Locate the cell with the specified text and output its [X, Y] center coordinate. 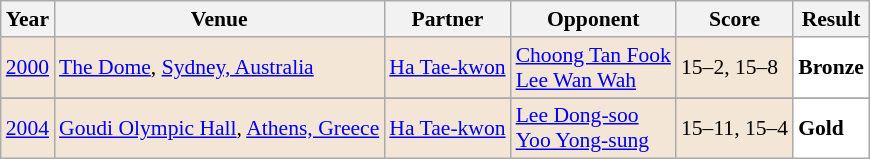
Score [734, 19]
Partner [447, 19]
Lee Dong-soo Yoo Yong-sung [594, 128]
Gold [831, 128]
Year [28, 19]
2004 [28, 128]
Result [831, 19]
15–11, 15–4 [734, 128]
Opponent [594, 19]
Goudi Olympic Hall, Athens, Greece [219, 128]
15–2, 15–8 [734, 68]
Venue [219, 19]
Bronze [831, 68]
Choong Tan Fook Lee Wan Wah [594, 68]
The Dome, Sydney, Australia [219, 68]
2000 [28, 68]
